Return (x, y) of the center of cell containing provided text 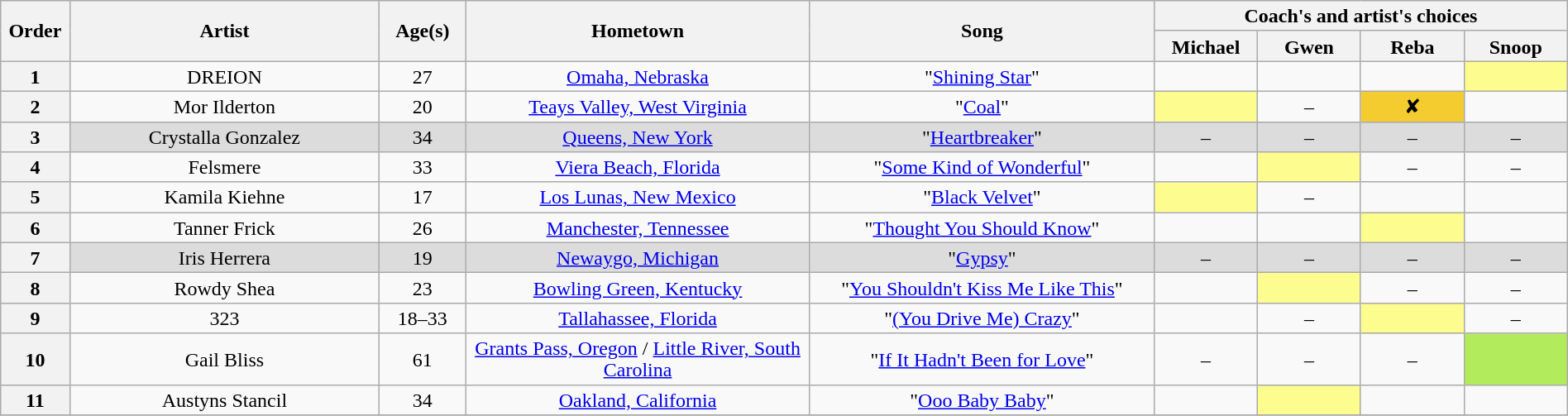
61 (423, 359)
Hometown (638, 31)
Bowling Green, Kentucky (638, 288)
Queens, New York (638, 137)
Song (982, 31)
5 (35, 197)
Gwen (1310, 46)
3 (35, 137)
"Gypsy" (982, 258)
Order (35, 31)
Reba (1413, 46)
"Heartbreaker" (982, 137)
9 (35, 318)
2 (35, 106)
Rowdy Shea (225, 288)
"Black Velvet" (982, 197)
27 (423, 76)
Mor Ilderton (225, 106)
Tallahassee, Florida (638, 318)
"Shining Star" (982, 76)
Grants Pass, Oregon / Little River, South Carolina (638, 359)
17 (423, 197)
1 (35, 76)
Kamila Kiehne (225, 197)
Manchester, Tennessee (638, 228)
19 (423, 258)
"Some Kind of Wonderful" (982, 167)
"You Shouldn't Kiss Me Like This" (982, 288)
Coach's and artist's choices (1361, 17)
✘ (1413, 106)
Los Lunas, New Mexico (638, 197)
DREION (225, 76)
26 (423, 228)
Michael (1206, 46)
6 (35, 228)
Teays Valley, West Virginia (638, 106)
20 (423, 106)
Crystalla Gonzalez (225, 137)
Felsmere (225, 167)
Austyns Stancil (225, 400)
"(You Drive Me) Crazy" (982, 318)
Age(s) (423, 31)
323 (225, 318)
33 (423, 167)
Gail Bliss (225, 359)
4 (35, 167)
7 (35, 258)
Newaygo, Michigan (638, 258)
Iris Herrera (225, 258)
Viera Beach, Florida (638, 167)
11 (35, 400)
"If It Hadn't Been for Love" (982, 359)
"Thought You Should Know" (982, 228)
18–33 (423, 318)
Snoop (1515, 46)
10 (35, 359)
"Coal" (982, 106)
"Ooo Baby Baby" (982, 400)
Oakland, California (638, 400)
23 (423, 288)
Artist (225, 31)
Tanner Frick (225, 228)
8 (35, 288)
Omaha, Nebraska (638, 76)
